Identify which cell holds the provided text, then report its [X, Y] central coordinate. 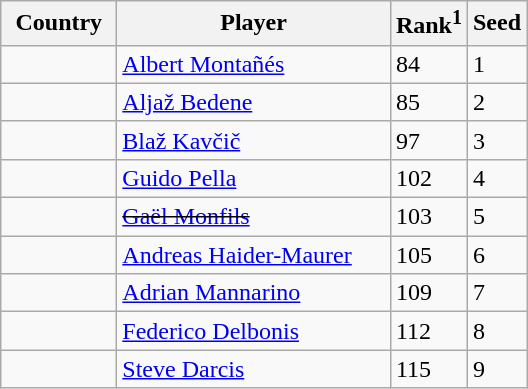
Albert Montañés [254, 64]
5 [496, 217]
97 [428, 140]
84 [428, 64]
105 [428, 255]
115 [428, 369]
Seed [496, 24]
Gaël Monfils [254, 217]
9 [496, 369]
Blaž Kavčič [254, 140]
Adrian Mannarino [254, 293]
6 [496, 255]
1 [496, 64]
8 [496, 331]
4 [496, 178]
2 [496, 102]
109 [428, 293]
Rank1 [428, 24]
85 [428, 102]
3 [496, 140]
7 [496, 293]
Aljaž Bedene [254, 102]
Guido Pella [254, 178]
103 [428, 217]
Steve Darcis [254, 369]
Player [254, 24]
102 [428, 178]
Andreas Haider-Maurer [254, 255]
Country [59, 24]
Federico Delbonis [254, 331]
112 [428, 331]
